Detect which cell encompasses the target text, then output its [x, y] center coordinate. 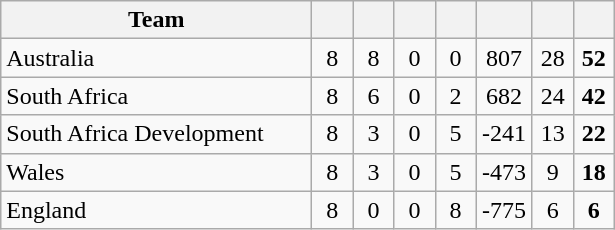
-473 [504, 172]
9 [552, 172]
South Africa [156, 96]
Australia [156, 58]
2 [456, 96]
13 [552, 134]
42 [594, 96]
South Africa Development [156, 134]
24 [552, 96]
682 [504, 96]
England [156, 210]
Wales [156, 172]
18 [594, 172]
52 [594, 58]
22 [594, 134]
Team [156, 20]
-775 [504, 210]
807 [504, 58]
28 [552, 58]
-241 [504, 134]
